Return (X, Y) of the center of cell containing provided text 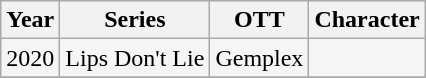
Character (367, 20)
Gemplex (260, 58)
Lips Don't Lie (135, 58)
Year (30, 20)
OTT (260, 20)
2020 (30, 58)
Series (135, 20)
